Determine the (x, y) coordinate at the center of the cell enclosing the given text.  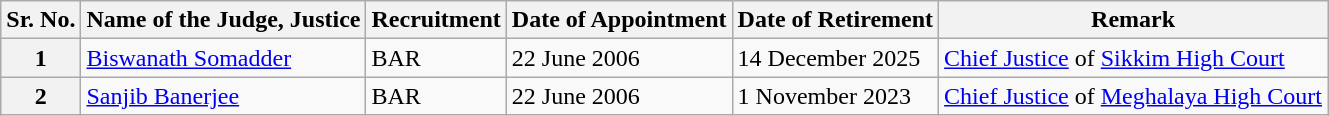
2 (41, 96)
Sr. No. (41, 20)
Chief Justice of Sikkim High Court (1134, 58)
Date of Retirement (836, 20)
Name of the Judge, Justice (224, 20)
Recruitment (436, 20)
14 December 2025 (836, 58)
1 November 2023 (836, 96)
Date of Appointment (619, 20)
Sanjib Banerjee (224, 96)
Remark (1134, 20)
Chief Justice of Meghalaya High Court (1134, 96)
Biswanath Somadder (224, 58)
1 (41, 58)
